Scan for the cell matching the given text and deliver its [x, y] coordinate at center. 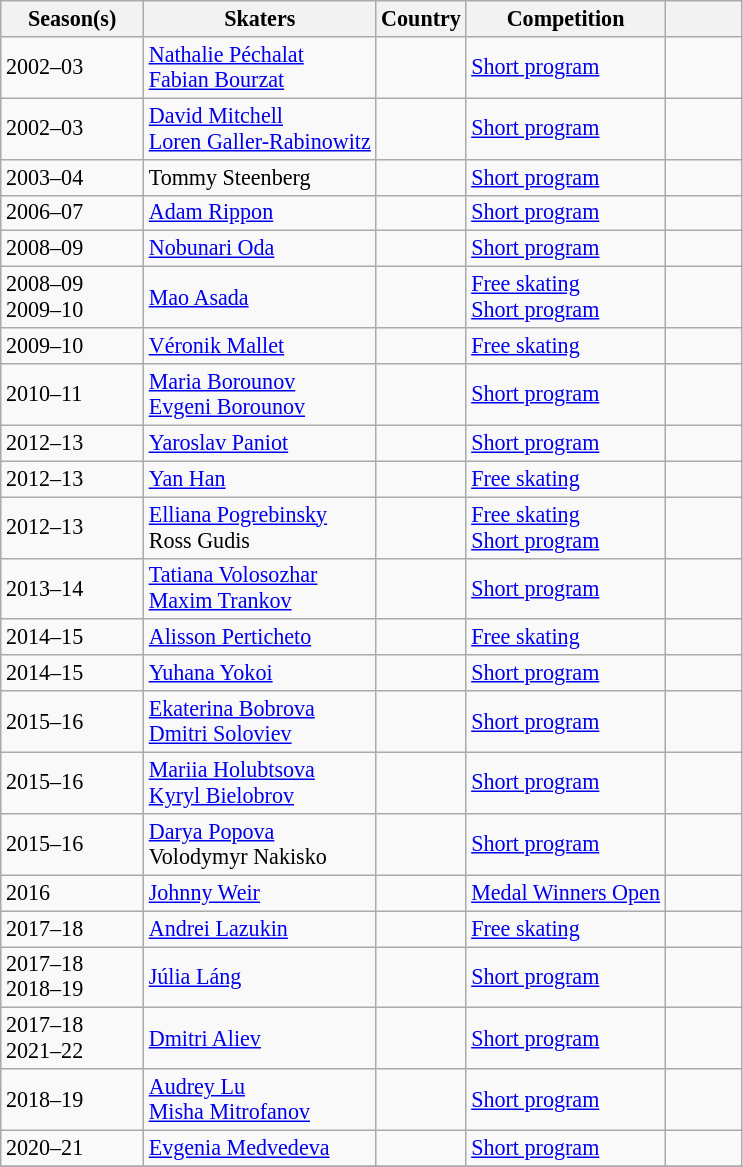
Skaters [260, 18]
Maria BorounovEvgeni Borounov [260, 394]
2006–07 [72, 213]
Júlia Láng [260, 976]
2017–18 [72, 928]
2008–09 [72, 249]
Audrey LuMisha Mitrofanov [260, 1100]
Andrei Lazukin [260, 928]
2020–21 [72, 1148]
2008–092009–10 [72, 296]
2016 [72, 893]
2017–182021–22 [72, 1038]
Alisson Perticheto [260, 637]
Yuhana Yokoi [260, 673]
Yan Han [260, 479]
2010–11 [72, 394]
David MitchellLoren Galler-Rabinowitz [260, 128]
Ekaterina BobrovaDmitri Soloviev [260, 722]
2018–19 [72, 1100]
Country [421, 18]
Elliana PogrebinskyRoss Gudis [260, 526]
Season(s) [72, 18]
Evgenia Medvedeva [260, 1148]
Tommy Steenberg [260, 177]
Dmitri Aliev [260, 1038]
Nathalie PéchalatFabian Bourzat [260, 66]
Mao Asada [260, 296]
2003–04 [72, 177]
Véronik Mallet [260, 346]
Competition [566, 18]
Tatiana VolosozharMaxim Trankov [260, 588]
Darya PopovaVolodymyr Nakisko [260, 844]
Johnny Weir [260, 893]
2017–182018–19 [72, 976]
Medal Winners Open [566, 893]
Nobunari Oda [260, 249]
Mariia HolubtsovaKyryl Bielobrov [260, 782]
2013–14 [72, 588]
Adam Rippon [260, 213]
2009–10 [72, 346]
Yaroslav Paniot [260, 443]
